Return the (x, y) coordinate for the center point of the cell that contains the specified text.  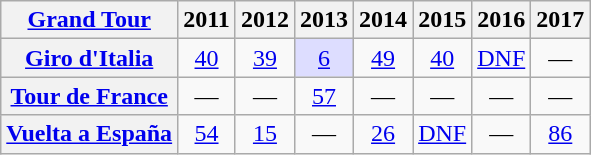
2011 (207, 20)
57 (324, 96)
54 (207, 134)
Giro d'Italia (90, 58)
6 (324, 58)
86 (560, 134)
Vuelta a España (90, 134)
2017 (560, 20)
49 (384, 58)
2014 (384, 20)
2013 (324, 20)
15 (264, 134)
2012 (264, 20)
2016 (502, 20)
Tour de France (90, 96)
26 (384, 134)
39 (264, 58)
2015 (442, 20)
Grand Tour (90, 20)
